Determine the (x, y) coordinate at the center of the cell enclosing the given text.  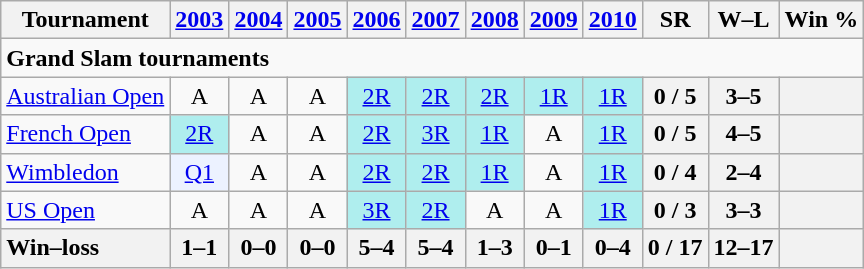
1–3 (494, 248)
0–4 (612, 248)
Win–loss (86, 248)
2006 (376, 20)
Australian Open (86, 96)
Q1 (200, 172)
2009 (554, 20)
French Open (86, 134)
0–1 (554, 248)
0 / 3 (675, 210)
Grand Slam tournaments (432, 58)
2004 (258, 20)
2–4 (744, 172)
12–17 (744, 248)
1–1 (200, 248)
2005 (318, 20)
2007 (436, 20)
Tournament (86, 20)
0 / 17 (675, 248)
4–5 (744, 134)
3–3 (744, 210)
0 / 4 (675, 172)
US Open (86, 210)
Wimbledon (86, 172)
Win % (822, 20)
2008 (494, 20)
W–L (744, 20)
3–5 (744, 96)
2010 (612, 20)
2003 (200, 20)
SR (675, 20)
